Capture the cell that displays the provided text and extract its [x, y] central coordinate. 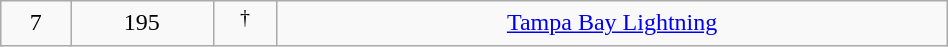
Tampa Bay Lightning [612, 24]
† [245, 24]
7 [36, 24]
195 [142, 24]
